Find where the given text appears and provide that cell's center as (X, Y) coordinate. 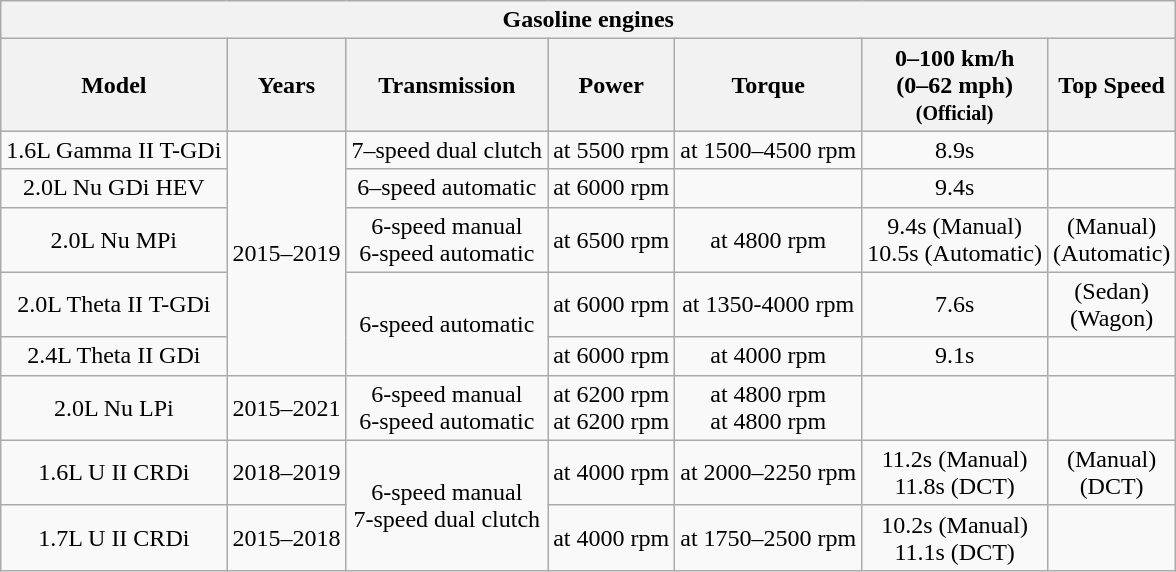
at 6200 rpm at 6200 rpm (612, 408)
1.6L U II CRDi (114, 472)
at 4800 rpm at 4800 rpm (768, 408)
0–100 km/h(0–62 mph)(Official) (955, 85)
2015–2021 (286, 408)
2.0L Nu GDi HEV (114, 188)
at 1350-4000 rpm (768, 304)
11.2s (Manual)11.8s (DCT) (955, 472)
Transmission (447, 85)
at 6500 rpm (612, 240)
Model (114, 85)
at 1750–2500 rpm (768, 538)
2.0L Nu LPi (114, 408)
Torque (768, 85)
(Sedan) (Wagon) (1111, 304)
2015–2018 (286, 538)
9.4s (Manual)10.5s (Automatic) (955, 240)
10.2s (Manual)11.1s (DCT) (955, 538)
2018–2019 (286, 472)
9.1s (955, 356)
at 1500–4500 rpm (768, 150)
(Manual) (DCT) (1111, 472)
6–speed automatic (447, 188)
1.7L U II CRDi (114, 538)
Years (286, 85)
7–speed dual clutch (447, 150)
9.4s (955, 188)
8.9s (955, 150)
6-speed manual7-speed dual clutch (447, 505)
7.6s (955, 304)
2.0L Nu MPi (114, 240)
at 5500 rpm (612, 150)
6-speed automatic (447, 324)
Power (612, 85)
(Manual) (Automatic) (1111, 240)
Gasoline engines (588, 20)
2015–2019 (286, 253)
2.4L Theta II GDi (114, 356)
2.0L Theta II T-GDi (114, 304)
at 2000–2250 rpm (768, 472)
Top Speed (1111, 85)
1.6L Gamma II T-GDi (114, 150)
at 4800 rpm (768, 240)
